Pinpoint the cell where the given text exists, returning its [x, y] midpoint coordinate. 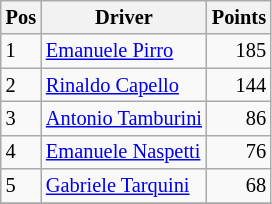
Antonio Tamburini [124, 118]
Points [239, 17]
Driver [124, 17]
86 [239, 118]
144 [239, 85]
2 [21, 85]
5 [21, 186]
Pos [21, 17]
Rinaldo Capello [124, 85]
Emanuele Naspetti [124, 152]
4 [21, 152]
185 [239, 51]
68 [239, 186]
76 [239, 152]
Emanuele Pirro [124, 51]
Gabriele Tarquini [124, 186]
1 [21, 51]
3 [21, 118]
